Detect which cell encompasses the target text, then output its (X, Y) center coordinate. 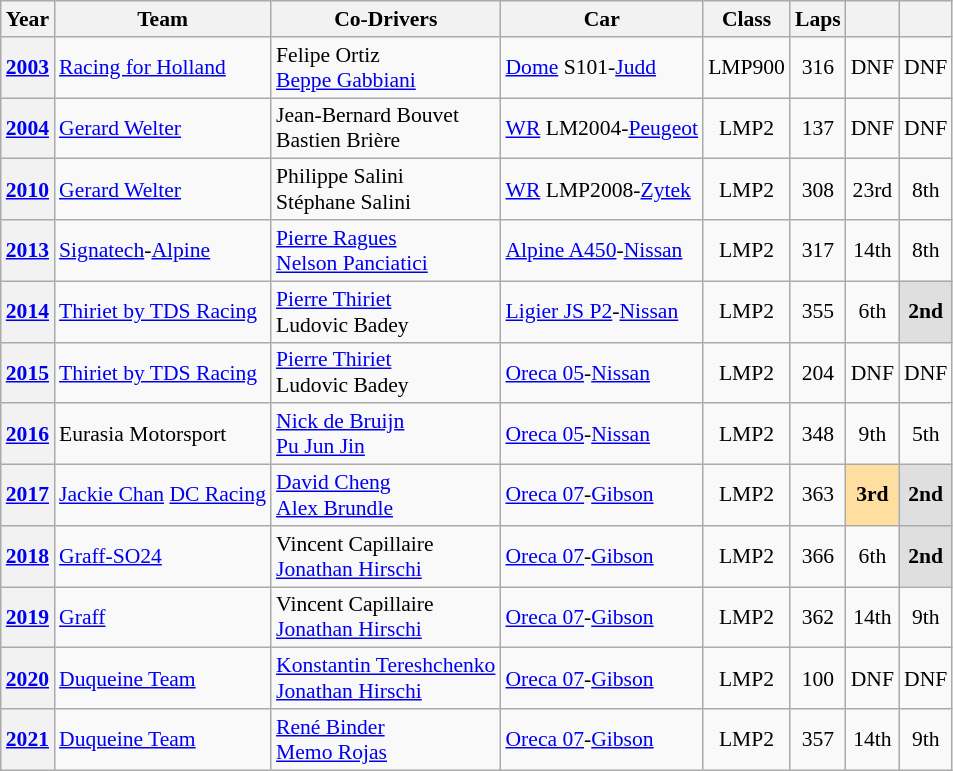
137 (818, 128)
2015 (28, 372)
WR LMP2008-Zytek (602, 190)
Dome S101-Judd (602, 68)
2018 (28, 556)
Jackie Chan DC Racing (162, 496)
2014 (28, 312)
Car (602, 19)
Nick de Bruijn Pu Jun Jin (386, 434)
David Cheng Alex Brundle (386, 496)
Ligier JS P2-Nissan (602, 312)
Pierre Ragues Nelson Panciatici (386, 250)
2003 (28, 68)
Racing for Holland (162, 68)
LMP900 (746, 68)
23rd (872, 190)
2019 (28, 618)
362 (818, 618)
366 (818, 556)
Alpine A450-Nissan (602, 250)
348 (818, 434)
204 (818, 372)
316 (818, 68)
René Binder Memo Rojas (386, 740)
2004 (28, 128)
WR LM2004-Peugeot (602, 128)
2017 (28, 496)
Laps (818, 19)
Philippe Salini Stéphane Salini (386, 190)
2010 (28, 190)
2020 (28, 678)
2016 (28, 434)
308 (818, 190)
Class (746, 19)
3rd (872, 496)
Felipe Ortiz Beppe Gabbiani (386, 68)
355 (818, 312)
357 (818, 740)
2013 (28, 250)
Eurasia Motorsport (162, 434)
100 (818, 678)
Year (28, 19)
Signatech-Alpine (162, 250)
Graff (162, 618)
Graff-SO24 (162, 556)
Jean-Bernard Bouvet Bastien Brière (386, 128)
2021 (28, 740)
5th (926, 434)
317 (818, 250)
363 (818, 496)
Konstantin Tereshchenko Jonathan Hirschi (386, 678)
Co-Drivers (386, 19)
Team (162, 19)
